Identify which cell holds the provided text, then report its (x, y) central coordinate. 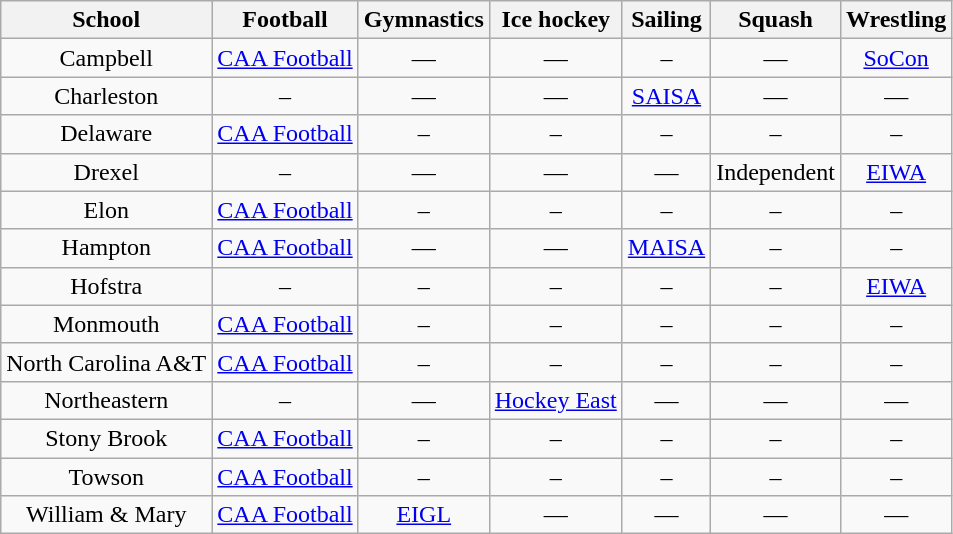
Hockey East (556, 400)
Drexel (106, 172)
Hofstra (106, 286)
Towson (106, 477)
Wrestling (896, 20)
SAISA (666, 96)
Independent (776, 172)
Football (285, 20)
EIGL (424, 515)
Elon (106, 210)
Sailing (666, 20)
Hampton (106, 248)
Squash (776, 20)
MAISA (666, 248)
Monmouth (106, 324)
Charleston (106, 96)
Campbell (106, 58)
Ice hockey (556, 20)
North Carolina A&T (106, 362)
Delaware (106, 134)
Northeastern (106, 400)
School (106, 20)
Gymnastics (424, 20)
SoCon (896, 58)
Stony Brook (106, 438)
William & Mary (106, 515)
